Pinpoint the cell where the given text exists, returning its [x, y] midpoint coordinate. 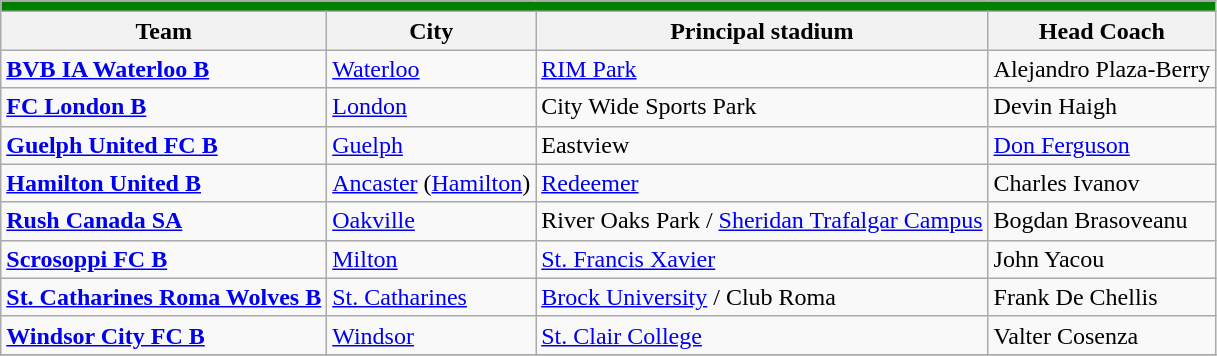
Milton [432, 259]
Principal stadium [762, 31]
Head Coach [1102, 31]
Oakville [432, 221]
Ancaster (Hamilton) [432, 183]
River Oaks Park / Sheridan Trafalgar Campus [762, 221]
Scrosoppi FC B [164, 259]
Rush Canada SA [164, 221]
Devin Haigh [1102, 107]
Redeemer [762, 183]
St. Catharines Roma Wolves B [164, 297]
Brock University / Club Roma [762, 297]
BVB IA Waterloo B [164, 69]
St. Catharines [432, 297]
Team [164, 31]
City [432, 31]
Charles Ivanov [1102, 183]
City Wide Sports Park [762, 107]
Don Ferguson [1102, 145]
Alejandro Plaza-Berry [1102, 69]
Waterloo [432, 69]
Eastview [762, 145]
RIM Park [762, 69]
Windsor City FC B [164, 335]
London [432, 107]
St. Francis Xavier [762, 259]
St. Clair College [762, 335]
Valter Cosenza [1102, 335]
Hamilton United B [164, 183]
FC London B [164, 107]
Guelph [432, 145]
Guelph United FC B [164, 145]
John Yacou [1102, 259]
Bogdan Brasoveanu [1102, 221]
Windsor [432, 335]
Frank De Chellis [1102, 297]
